Scan for the cell matching the given text and deliver its [X, Y] coordinate at center. 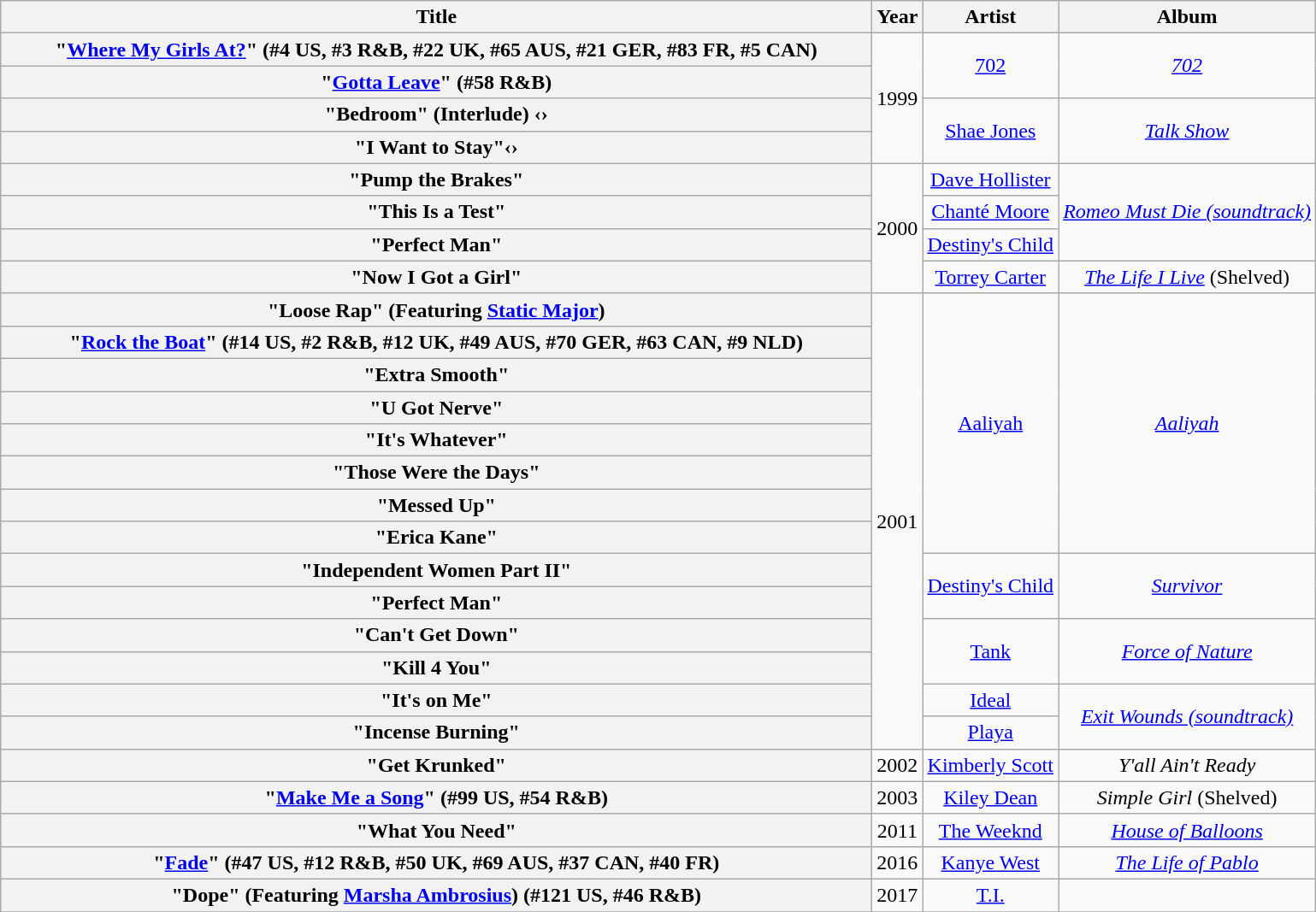
Romeo Must Die (soundtrack) [1187, 212]
2016 [898, 862]
Exit Wounds (soundtrack) [1187, 716]
"Incense Burning" [436, 733]
"Pump the Brakes" [436, 179]
2017 [898, 895]
Chanté Moore [990, 212]
"Get Krunked" [436, 765]
Tank [990, 651]
Y'all Ain't Ready [1187, 765]
"Where My Girls At?" (#4 US, #3 R&B, #22 UK, #65 AUS, #21 GER, #83 FR, #5 CAN) [436, 50]
Shae Jones [990, 131]
"Make Me a Song" (#99 US, #54 R&B) [436, 797]
Ideal [990, 700]
"Independent Women Part II" [436, 570]
"This Is a Test" [436, 212]
Title [436, 17]
Torrey Carter [990, 277]
"Now I Got a Girl" [436, 277]
"It's on Me" [436, 700]
2002 [898, 765]
"Loose Rap" (Featuring Static Major) [436, 309]
Survivor [1187, 586]
"Extra Smooth" [436, 374]
2011 [898, 830]
"Kill 4 You" [436, 668]
"Can't Get Down" [436, 635]
The Weeknd [990, 830]
"Fade" (#47 US, #12 R&B, #50 UK, #69 AUS, #37 CAN, #40 FR) [436, 862]
"U Got Nerve" [436, 408]
"It's Whatever" [436, 440]
The Life I Live (Shelved) [1187, 277]
Kiley Dean [990, 797]
"Rock the Boat" (#14 US, #2 R&B, #12 UK, #49 AUS, #70 GER, #63 CAN, #9 NLD) [436, 342]
Force of Nature [1187, 651]
"Bedroom" (Interlude) ‹› [436, 115]
Talk Show [1187, 131]
"Messed Up" [436, 505]
2003 [898, 797]
The Life of Pablo [1187, 862]
Year [898, 17]
"Gotta Leave" (#58 R&B) [436, 82]
2000 [898, 228]
T.I. [990, 895]
Playa [990, 733]
"Erica Kane" [436, 538]
Kimberly Scott [990, 765]
House of Balloons [1187, 830]
"What You Need" [436, 830]
Artist [990, 17]
Album [1187, 17]
Kanye West [990, 862]
"Dope" (Featuring Marsha Ambrosius) (#121 US, #46 R&B) [436, 895]
"I Want to Stay"‹› [436, 147]
Dave Hollister [990, 179]
Simple Girl (Shelved) [1187, 797]
1999 [898, 98]
2001 [898, 521]
"Those Were the Days" [436, 473]
